Capture the cell that displays the provided text and extract its [X, Y] central coordinate. 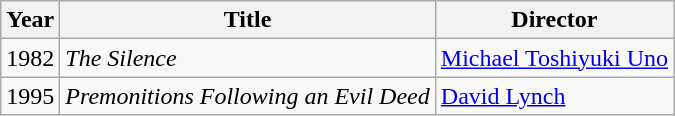
Michael Toshiyuki Uno [554, 58]
The Silence [248, 58]
1982 [30, 58]
Premonitions Following an Evil Deed [248, 96]
Year [30, 20]
1995 [30, 96]
Title [248, 20]
David Lynch [554, 96]
Director [554, 20]
